Detect which cell encompasses the target text, then output its [x, y] center coordinate. 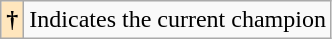
† [12, 20]
Indicates the current champion [178, 20]
